For the text-containing cell, return its midpoint in (x, y) coordinate format. 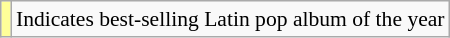
Indicates best-selling Latin pop album of the year (230, 19)
